For the text-containing cell, return its midpoint in [x, y] coordinate format. 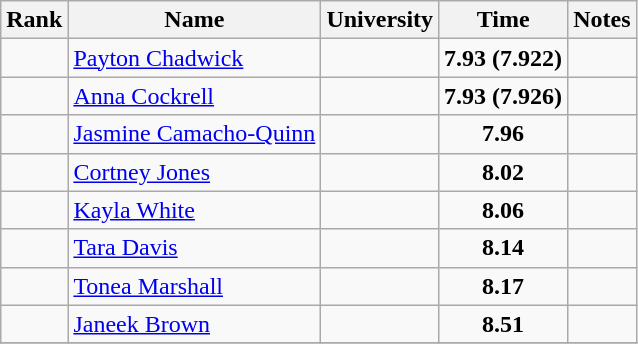
7.96 [504, 134]
Payton Chadwick [194, 58]
8.06 [504, 210]
Cortney Jones [194, 172]
7.93 (7.926) [504, 96]
Time [504, 20]
8.14 [504, 248]
Anna Cockrell [194, 96]
Notes [602, 20]
Rank [34, 20]
8.17 [504, 286]
University [380, 20]
8.02 [504, 172]
Tara Davis [194, 248]
8.51 [504, 324]
Kayla White [194, 210]
7.93 (7.922) [504, 58]
Tonea Marshall [194, 286]
Janeek Brown [194, 324]
Name [194, 20]
Jasmine Camacho-Quinn [194, 134]
